Capture the cell that displays the provided text and extract its (x, y) central coordinate. 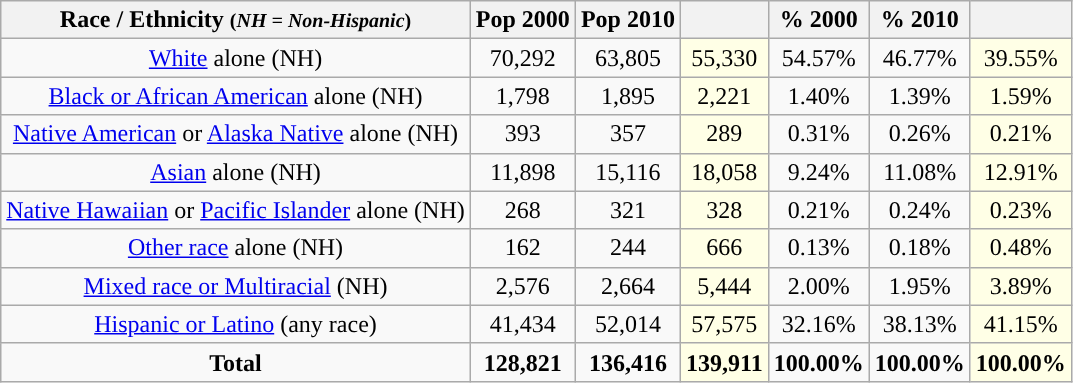
2,664 (628, 286)
Native American or Alaska Native alone (NH) (236, 134)
128,821 (522, 362)
Mixed race or Multiracial (NH) (236, 286)
268 (522, 210)
Hispanic or Latino (any race) (236, 324)
289 (724, 134)
% 2010 (920, 20)
1.40% (818, 96)
1.39% (920, 96)
1.59% (1020, 96)
5,444 (724, 286)
2,221 (724, 96)
Black or African American alone (NH) (236, 96)
63,805 (628, 58)
Total (236, 362)
Other race alone (NH) (236, 248)
0.13% (818, 248)
% 2000 (818, 20)
Asian alone (NH) (236, 172)
11.08% (920, 172)
46.77% (920, 58)
0.18% (920, 248)
70,292 (522, 58)
11,898 (522, 172)
39.55% (1020, 58)
393 (522, 134)
Pop 2000 (522, 20)
0.48% (1020, 248)
54.57% (818, 58)
139,911 (724, 362)
15,116 (628, 172)
666 (724, 248)
41.15% (1020, 324)
0.24% (920, 210)
357 (628, 134)
328 (724, 210)
Pop 2010 (628, 20)
1.95% (920, 286)
1,895 (628, 96)
1,798 (522, 96)
3.89% (1020, 286)
136,416 (628, 362)
12.91% (1020, 172)
32.16% (818, 324)
2,576 (522, 286)
162 (522, 248)
41,434 (522, 324)
0.23% (1020, 210)
0.31% (818, 134)
57,575 (724, 324)
Race / Ethnicity (NH = Non-Hispanic) (236, 20)
White alone (NH) (236, 58)
321 (628, 210)
38.13% (920, 324)
9.24% (818, 172)
Native Hawaiian or Pacific Islander alone (NH) (236, 210)
18,058 (724, 172)
244 (628, 248)
0.26% (920, 134)
2.00% (818, 286)
52,014 (628, 324)
55,330 (724, 58)
